Output the (x, y) coordinate of the center of the cell containing the given text.  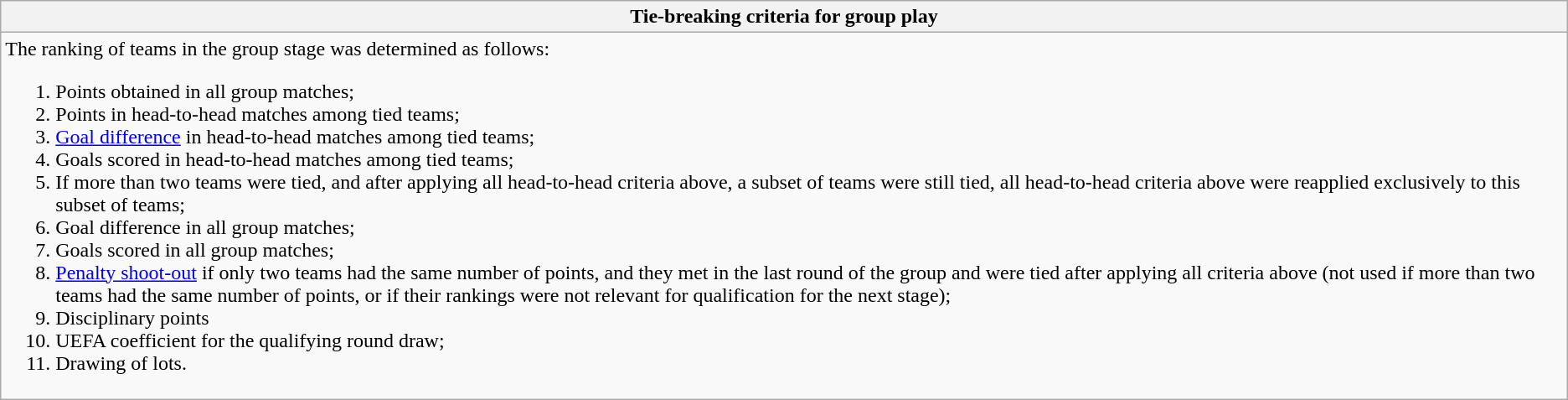
Tie-breaking criteria for group play (784, 17)
